Return (X, Y) of the center of cell containing provided text 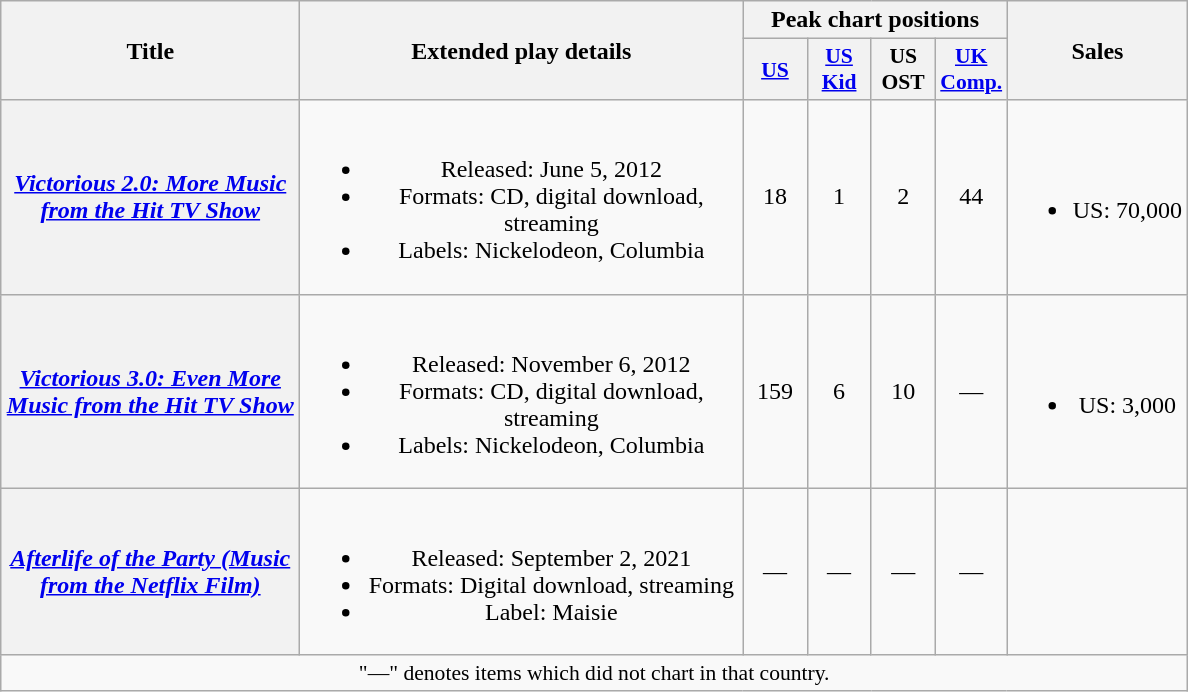
Extended play details (522, 50)
Victorious 2.0: More Music from the Hit TV Show (150, 197)
44 (971, 197)
Afterlife of the Party (Music from the Netflix Film) (150, 572)
US (775, 70)
Sales (1097, 50)
6 (839, 391)
10 (903, 391)
Peak chart positions (875, 20)
Released: September 2, 2021Formats: Digital download, streamingLabel: Maisie (522, 572)
2 (903, 197)
159 (775, 391)
US: 70,000 (1097, 197)
"—" denotes items which did not chart in that country. (594, 673)
1 (839, 197)
Victorious 3.0: Even More Music from the Hit TV Show (150, 391)
Released: June 5, 2012Formats: CD, digital download, streamingLabels: Nickelodeon, Columbia (522, 197)
Released: November 6, 2012Formats: CD, digital download, streamingLabels: Nickelodeon, Columbia (522, 391)
Title (150, 50)
18 (775, 197)
US: 3,000 (1097, 391)
USKid (839, 70)
USOST (903, 70)
UKComp. (971, 70)
